Determine the [x, y] coordinate at the center of the cell enclosing the given text.  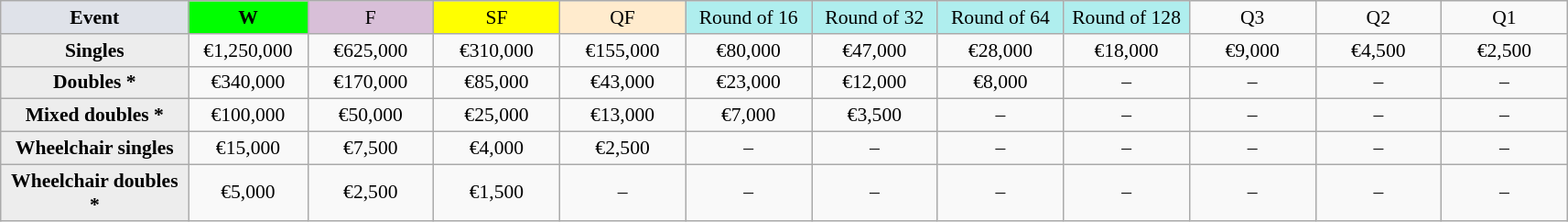
€1,500 [497, 193]
€8,000 [1000, 83]
Mixed doubles * [95, 116]
€9,000 [1252, 50]
€80,000 [749, 50]
€1,250,000 [248, 50]
€625,000 [371, 50]
€7,500 [371, 149]
€23,000 [749, 83]
€47,000 [874, 50]
€7,000 [749, 116]
€25,000 [497, 116]
Round of 64 [1000, 17]
€85,000 [497, 83]
€43,000 [622, 83]
QF [622, 17]
€340,000 [248, 83]
€13,000 [622, 116]
Round of 16 [749, 17]
Wheelchair singles [95, 149]
€15,000 [248, 149]
Doubles * [95, 83]
€28,000 [1000, 50]
W [248, 17]
Q2 [1379, 17]
€12,000 [874, 83]
SF [497, 17]
€18,000 [1127, 50]
€310,000 [497, 50]
Singles [95, 50]
Q1 [1505, 17]
€100,000 [248, 116]
€3,500 [874, 116]
Event [95, 17]
€170,000 [371, 83]
€4,500 [1379, 50]
€155,000 [622, 50]
€4,000 [497, 149]
Round of 128 [1127, 17]
Q3 [1252, 17]
Round of 32 [874, 17]
F [371, 17]
€50,000 [371, 116]
€5,000 [248, 193]
Wheelchair doubles * [95, 193]
